Pinpoint the cell where the given text exists, returning its (X, Y) midpoint coordinate. 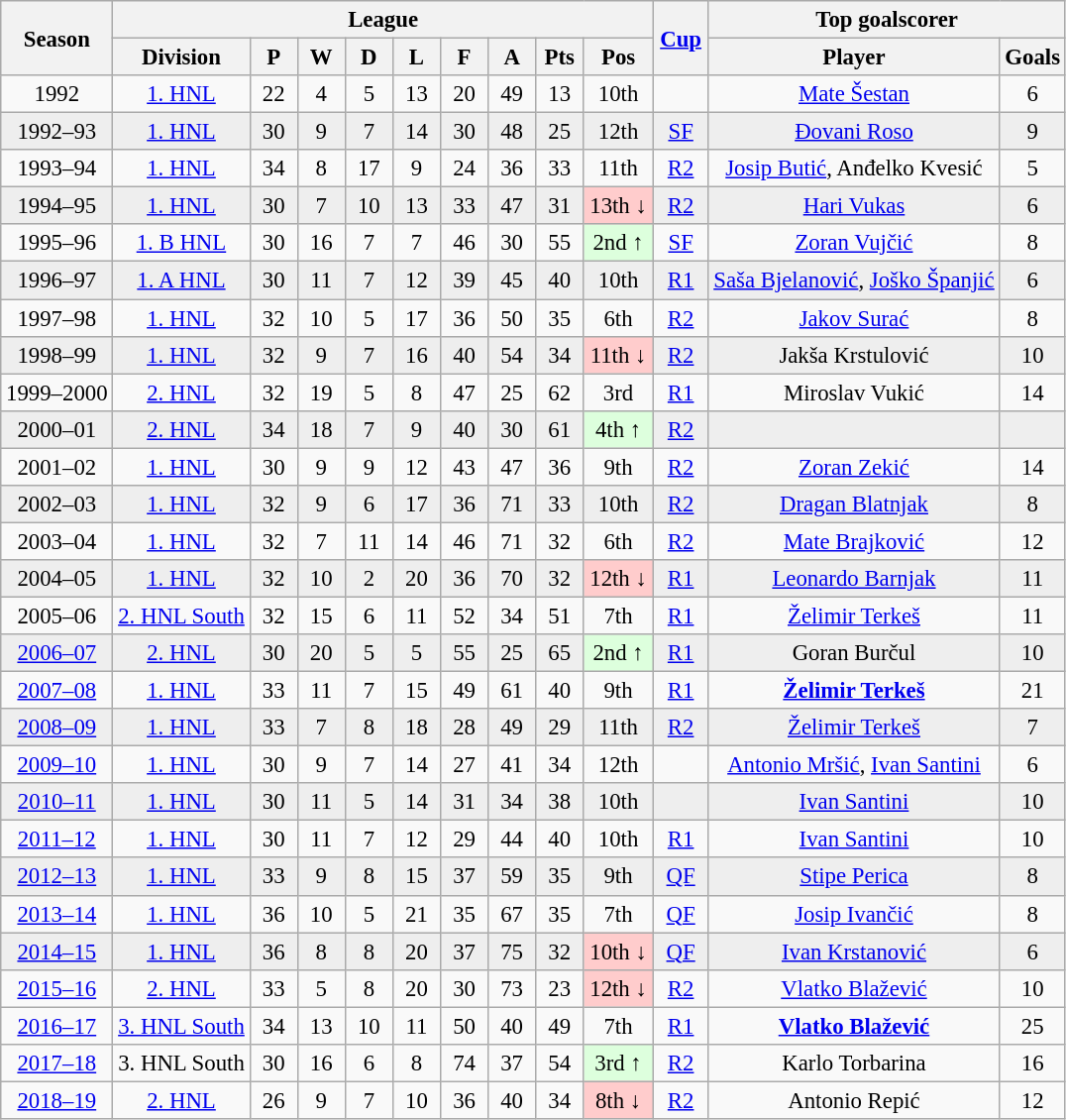
1. B HNL (181, 243)
Zoran Zekić (854, 467)
4th ↑ (618, 429)
A (512, 57)
59 (512, 877)
52 (464, 616)
24 (464, 168)
73 (512, 988)
70 (512, 579)
1992–93 (57, 132)
2013–14 (57, 914)
41 (512, 765)
Pts (560, 57)
Saša Bjelanović, Joško Španjić (854, 280)
Jakov Surać (854, 318)
2010–11 (57, 802)
13th ↓ (618, 206)
74 (464, 1064)
Player (854, 57)
1996–97 (57, 280)
2002–03 (57, 504)
2005–06 (57, 616)
27 (464, 765)
2009–10 (57, 765)
26 (273, 1100)
Antonio Mršić, Ivan Santini (854, 765)
Top goalscorer (887, 20)
Jakša Krstulović (854, 355)
51 (560, 616)
65 (560, 653)
1995–96 (57, 243)
10th ↓ (618, 952)
38 (560, 802)
75 (512, 952)
Division (181, 57)
Mate Šestan (854, 94)
8th ↓ (618, 1100)
Goran Burčul (854, 653)
Cup (681, 38)
2. HNL South (181, 616)
2008–09 (57, 728)
2017–18 (57, 1064)
Josip Butić, Anđelko Kvesić (854, 168)
43 (464, 467)
1998–99 (57, 355)
D (369, 57)
45 (512, 280)
62 (560, 392)
2015–16 (57, 988)
Karlo Torbarina (854, 1064)
2016–17 (57, 1026)
2011–12 (57, 840)
2014–15 (57, 952)
Antonio Repić (854, 1100)
2004–05 (57, 579)
L (416, 57)
Hari Vukas (854, 206)
Zoran Vujčić (854, 243)
67 (512, 914)
3rd ↑ (618, 1064)
1993–94 (57, 168)
Josip Ivančić (854, 914)
2018–19 (57, 1100)
2003–04 (57, 541)
Season (57, 38)
Ivan Krstanović (854, 952)
11th ↓ (618, 355)
Goals (1032, 57)
48 (512, 132)
3rd (618, 392)
P (273, 57)
Pos (618, 57)
2001–02 (57, 467)
28 (464, 728)
Miroslav Vukić (854, 392)
1999–2000 (57, 392)
League (382, 20)
4 (321, 94)
Mate Brajković (854, 541)
Stipe Perica (854, 877)
Đovani Roso (854, 132)
1994–95 (57, 206)
39 (464, 280)
Dragan Blatnjak (854, 504)
2012–13 (57, 877)
1992 (57, 94)
22 (273, 94)
2 (369, 579)
Leonardo Barnjak (854, 579)
F (464, 57)
19 (321, 392)
44 (512, 840)
2006–07 (57, 653)
2000–01 (57, 429)
2007–08 (57, 691)
23 (560, 988)
W (321, 57)
1. A HNL (181, 280)
1997–98 (57, 318)
